Detect which cell encompasses the target text, then output its (x, y) center coordinate. 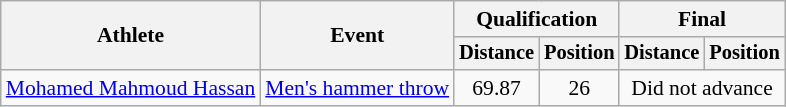
Qualification (536, 19)
Did not advance (702, 88)
Athlete (131, 36)
26 (579, 88)
69.87 (496, 88)
Event (357, 36)
Final (702, 19)
Mohamed Mahmoud Hassan (131, 88)
Men's hammer throw (357, 88)
